Locate the cell with the specified text and output its (x, y) center coordinate. 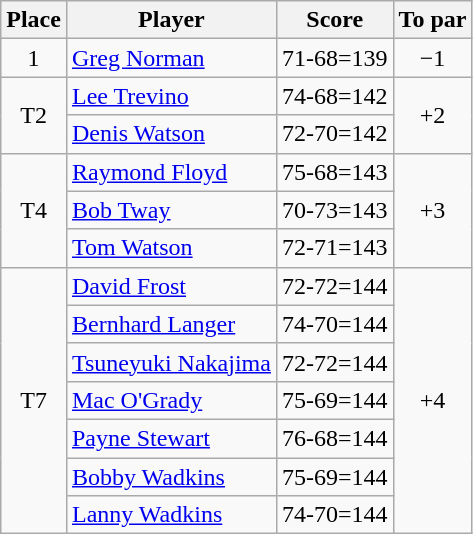
Denis Watson (171, 134)
Bernhard Langer (171, 324)
−1 (432, 58)
Greg Norman (171, 58)
Lee Trevino (171, 96)
Mac O'Grady (171, 400)
71-68=139 (334, 58)
+2 (432, 115)
Lanny Wadkins (171, 515)
Bob Tway (171, 210)
Bobby Wadkins (171, 477)
72-70=142 (334, 134)
David Frost (171, 286)
70-73=143 (334, 210)
To par (432, 20)
Tsuneyuki Nakajima (171, 362)
76-68=144 (334, 438)
1 (34, 58)
Score (334, 20)
+3 (432, 210)
74-68=142 (334, 96)
Player (171, 20)
+4 (432, 400)
Raymond Floyd (171, 172)
T4 (34, 210)
T2 (34, 115)
Place (34, 20)
Payne Stewart (171, 438)
T7 (34, 400)
72-71=143 (334, 248)
Tom Watson (171, 248)
75-68=143 (334, 172)
